Detect which cell encompasses the target text, then output its [X, Y] center coordinate. 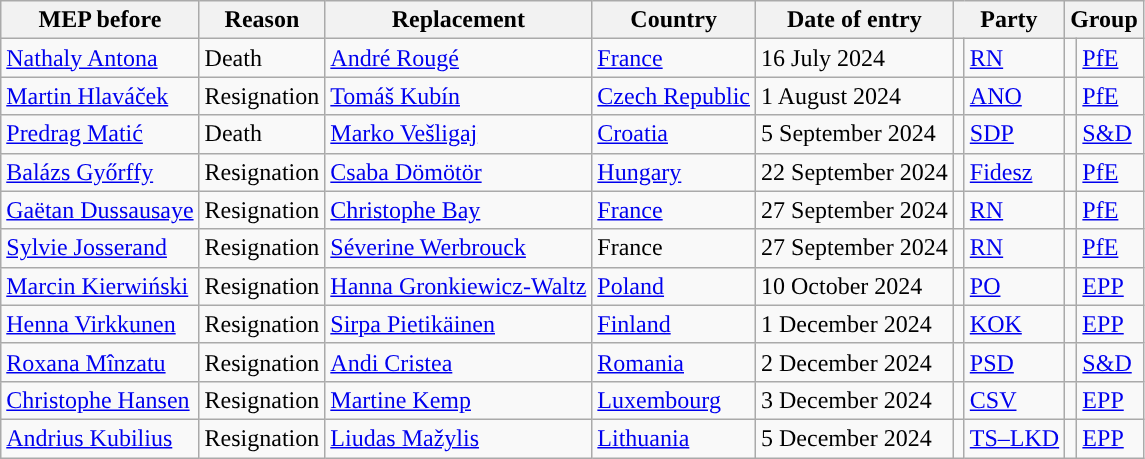
Hungary [674, 172]
Finland [674, 324]
MEP before [100, 20]
10 October 2024 [855, 286]
André Rougé [458, 58]
Romania [674, 362]
Christophe Hansen [100, 400]
Czech Republic [674, 96]
Nathaly Antona [100, 58]
Christophe Bay [458, 210]
Balázs Győrffy [100, 172]
Sirpa Pietikäinen [458, 324]
Henna Virkkunen [100, 324]
Poland [674, 286]
Fidesz [1014, 172]
CSV [1014, 400]
Replacement [458, 20]
3 December 2024 [855, 400]
Reason [262, 20]
Date of entry [855, 20]
Martin Hlaváček [100, 96]
Party [1008, 20]
TS–LKD [1014, 438]
Croatia [674, 134]
1 December 2024 [855, 324]
2 December 2024 [855, 362]
Marko Vešligaj [458, 134]
16 July 2024 [855, 58]
Martine Kemp [458, 400]
Séverine Werbrouck [458, 248]
Andrius Kubilius [100, 438]
ANO [1014, 96]
5 September 2024 [855, 134]
Luxembourg [674, 400]
5 December 2024 [855, 438]
PO [1014, 286]
1 August 2024 [855, 96]
Predrag Matić [100, 134]
Sylvie Josserand [100, 248]
Andi Cristea [458, 362]
Csaba Dömötör [458, 172]
Gaëtan Dussausaye [100, 210]
Country [674, 20]
Group [1104, 20]
Tomáš Kubín [458, 96]
KOK [1014, 324]
PSD [1014, 362]
Lithuania [674, 438]
Roxana Mînzatu [100, 362]
Hanna Gronkiewicz-Waltz [458, 286]
Marcin Kierwiński [100, 286]
22 September 2024 [855, 172]
SDP [1014, 134]
Liudas Mažylis [458, 438]
